Detect which cell encompasses the target text, then output its (X, Y) center coordinate. 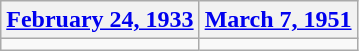
March 7, 1951 (278, 20)
February 24, 1933 (100, 20)
